Return the [x, y] coordinate for the center point of the cell that contains the specified text.  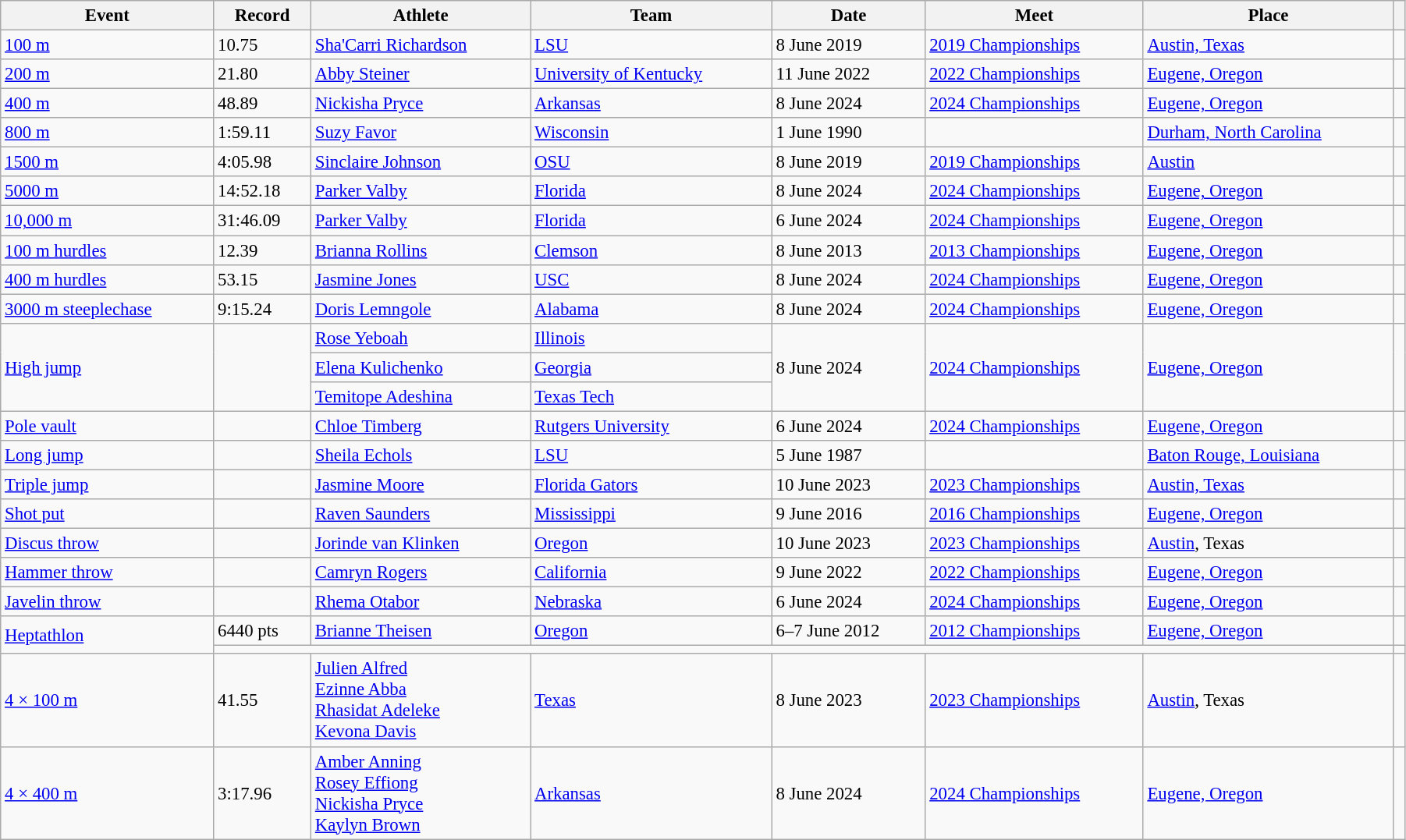
California [651, 572]
53.15 [262, 279]
Sinclaire Johnson [420, 162]
Baton Rouge, Louisiana [1269, 455]
Raven Saunders [420, 514]
Texas [651, 700]
Wisconsin [651, 133]
5 June 1987 [849, 455]
6–7 June 2012 [849, 631]
41.55 [262, 700]
Pole vault [108, 426]
Sha'Carri Richardson [420, 45]
Record [262, 16]
Camryn Rogers [420, 572]
100 m [108, 45]
14:52.18 [262, 191]
Triple jump [108, 484]
Nickisha Pryce [420, 104]
3:17.96 [262, 792]
OSU [651, 162]
4 × 100 m [108, 700]
Durham, North Carolina [1269, 133]
10.75 [262, 45]
Elena Kulichenko [420, 367]
8 June 2023 [849, 700]
Suzy Favor [420, 133]
Mississippi [651, 514]
800 m [108, 133]
Discus throw [108, 544]
Georgia [651, 367]
6440 pts [262, 631]
Rhema Otabor [420, 602]
100 m hurdles [108, 250]
1500 m [108, 162]
High jump [108, 367]
Julien AlfredEzinne Abba Rhasidat Adeleke Kevona Davis [420, 700]
USC [651, 279]
Javelin throw [108, 602]
8 June 2013 [849, 250]
11 June 2022 [849, 74]
Shot put [108, 514]
1 June 1990 [849, 133]
Doris Lemngole [420, 309]
3000 m steeplechase [108, 309]
Heptathlon [108, 635]
Alabama [651, 309]
Brianne Theisen [420, 631]
4 × 400 m [108, 792]
Brianna Rollins [420, 250]
400 m [108, 104]
Team [651, 16]
4:05.98 [262, 162]
Jasmine Jones [420, 279]
2016 Championships [1035, 514]
Austin [1269, 162]
Florida Gators [651, 484]
Temitope Adeshina [420, 397]
Clemson [651, 250]
5000 m [108, 191]
Abby Steiner [420, 74]
9 June 2016 [849, 514]
Chloe Timberg [420, 426]
Jasmine Moore [420, 484]
Sheila Echols [420, 455]
Long jump [108, 455]
Meet [1035, 16]
Illinois [651, 338]
200 m [108, 74]
48.89 [262, 104]
400 m hurdles [108, 279]
Date [849, 16]
Nebraska [651, 602]
21.80 [262, 74]
9 June 2022 [849, 572]
Jorinde van Klinken [420, 544]
12.39 [262, 250]
31:46.09 [262, 221]
1:59.11 [262, 133]
2013 Championships [1035, 250]
Texas Tech [651, 397]
9:15.24 [262, 309]
Place [1269, 16]
Rose Yeboah [420, 338]
10,000 m [108, 221]
Hammer throw [108, 572]
Amber AnningRosey Effiong Nickisha PryceKaylyn Brown [420, 792]
2012 Championships [1035, 631]
Event [108, 16]
Rutgers University [651, 426]
Athlete [420, 16]
University of Kentucky [651, 74]
